Determine the [x, y] coordinate at the center of the cell enclosing the given text.  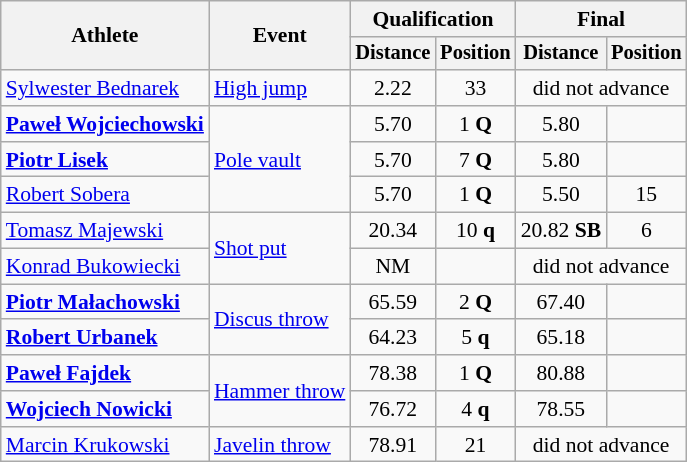
Hammer throw [280, 390]
Final [602, 19]
20.34 [392, 231]
64.23 [392, 338]
Sylwester Bednarek [105, 88]
15 [646, 195]
78.38 [392, 373]
76.72 [392, 409]
78.55 [562, 409]
2 Q [475, 302]
2.22 [392, 88]
Piotr Lisek [105, 160]
Paweł Fajdek [105, 373]
Shot put [280, 248]
65.18 [562, 338]
80.88 [562, 373]
5 q [475, 338]
Discus throw [280, 320]
5.50 [562, 195]
Tomasz Majewski [105, 231]
4 q [475, 409]
Athlete [105, 36]
67.40 [562, 302]
65.59 [392, 302]
Robert Urbanek [105, 338]
20.82 SB [562, 231]
Wojciech Nowicki [105, 409]
33 [475, 88]
NM [392, 267]
Event [280, 36]
Qualification [432, 19]
Piotr Małachowski [105, 302]
Pole vault [280, 160]
6 [646, 231]
Paweł Wojciechowski [105, 124]
10 q [475, 231]
Konrad Bukowiecki [105, 267]
Robert Sobera [105, 195]
7 Q [475, 160]
High jump [280, 88]
